Return (x, y) of the center of cell containing provided text 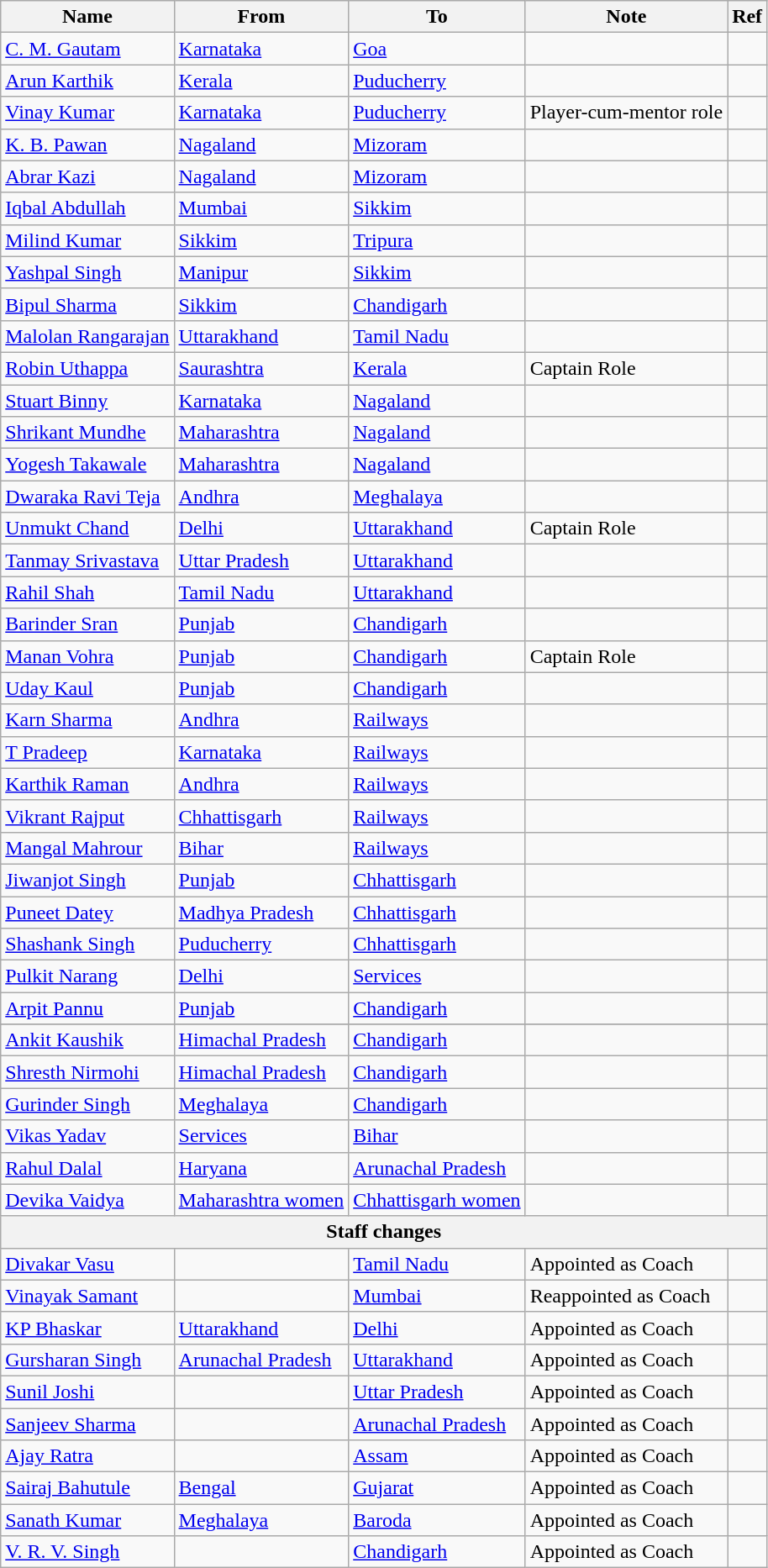
Note (626, 17)
KP Bhaskar (87, 1328)
Rahul Dalal (87, 1168)
C. M. Gautam (87, 49)
Chhattisgarh women (437, 1200)
Iqbal Abdullah (87, 208)
Sanath Kumar (87, 1520)
Devika Vaidya (87, 1200)
Bengal (261, 1488)
Name (87, 17)
Robin Uthappa (87, 368)
Barinder Sran (87, 624)
V. R. V. Singh (87, 1552)
Sanjeev Sharma (87, 1424)
Manan Vohra (87, 656)
Maharashtra women (261, 1200)
Reappointed as Coach (626, 1296)
Milind Kumar (87, 240)
Stuart Binny (87, 401)
Baroda (437, 1520)
Bipul Sharma (87, 304)
Saurashtra (261, 368)
Shresth Nirmohi (87, 1072)
Vikrant Rajput (87, 816)
Arun Karthik (87, 81)
Manipur (261, 272)
Arpit Pannu (87, 1008)
Player-cum-mentor role (626, 113)
Gurinder Singh (87, 1104)
Gursharan Singh (87, 1360)
Ankit Kaushik (87, 1040)
Tripura (437, 240)
Mangal Mahrour (87, 848)
Goa (437, 49)
T Pradeep (87, 752)
Dwaraka Ravi Teja (87, 497)
Vinayak Samant (87, 1296)
Unmukt Chand (87, 529)
Gujarat (437, 1488)
Divakar Vasu (87, 1264)
Assam (437, 1456)
Karthik Raman (87, 784)
Karn Sharma (87, 720)
Sunil Joshi (87, 1392)
Madhya Pradesh (261, 912)
Yashpal Singh (87, 272)
Abrar Kazi (87, 176)
Vikas Yadav (87, 1136)
Uday Kaul (87, 688)
Puneet Datey (87, 912)
Vinay Kumar (87, 113)
Shashank Singh (87, 944)
Haryana (261, 1168)
Sairaj Bahutule (87, 1488)
Shrikant Mundhe (87, 433)
Ajay Ratra (87, 1456)
Tanmay Srivastava (87, 560)
Jiwanjot Singh (87, 880)
Staff changes (384, 1232)
Pulkit Narang (87, 976)
From (261, 17)
To (437, 17)
Rahil Shah (87, 592)
K. B. Pawan (87, 145)
Yogesh Takawale (87, 465)
Malolan Rangarajan (87, 336)
Ref (748, 17)
